Detect which cell encompasses the target text, then output its (X, Y) center coordinate. 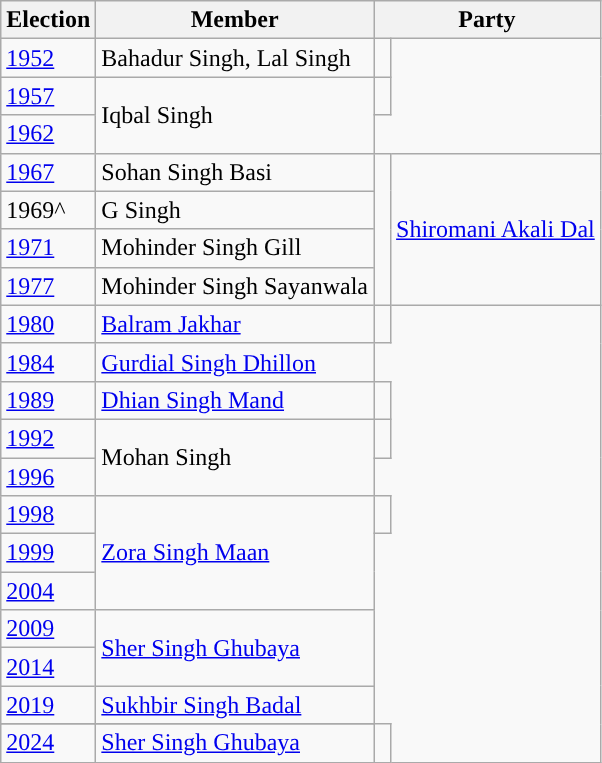
1992 (48, 438)
Mohan Singh (235, 457)
2004 (48, 591)
Iqbal Singh (235, 115)
Mohinder Singh Gill (235, 248)
Mohinder Singh Sayanwala (235, 286)
Member (235, 20)
1980 (48, 324)
Sukhbir Singh Badal (235, 705)
Election (48, 20)
Bahadur Singh, Lal Singh (235, 58)
Party (488, 20)
2009 (48, 629)
1989 (48, 400)
1984 (48, 362)
Zora Singh Maan (235, 553)
G Singh (235, 210)
Dhian Singh Mand (235, 400)
Shiromani Akali Dal (496, 229)
1969^ (48, 210)
1971 (48, 248)
1996 (48, 477)
1957 (48, 96)
Balram Jakhar (235, 324)
1967 (48, 172)
1999 (48, 553)
Sohan Singh Basi (235, 172)
2024 (48, 743)
Gurdial Singh Dhillon (235, 362)
1977 (48, 286)
2019 (48, 705)
2014 (48, 667)
1952 (48, 58)
1962 (48, 134)
1998 (48, 515)
